Find where the given text appears and provide that cell's center as (x, y) coordinate. 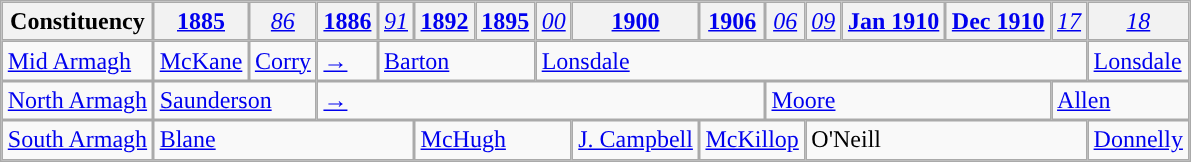
Barton (457, 61)
Mid Armagh (78, 61)
86 (284, 22)
09 (824, 22)
Jan 1910 (894, 22)
Dec 1910 (998, 22)
1892 (444, 22)
Constituency (78, 22)
McKillop (752, 140)
Donnelly (1138, 140)
South Armagh (78, 140)
91 (396, 22)
O'Neill (946, 140)
00 (554, 22)
Saunderson (235, 101)
18 (1138, 22)
Corry (284, 61)
1906 (732, 22)
17 (1070, 22)
J. Campbell (636, 140)
North Armagh (78, 101)
Moore (908, 101)
1900 (636, 22)
McKane (200, 61)
McHugh (493, 140)
1885 (200, 22)
06 (785, 22)
1895 (506, 22)
1886 (348, 22)
Allen (1120, 101)
Blane (284, 140)
